Determine the (x, y) coordinate at the center of the cell enclosing the given text.  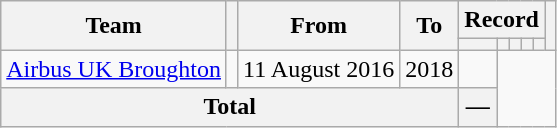
11 August 2016 (319, 69)
2018 (430, 69)
To (430, 26)
Total (230, 107)
Airbus UK Broughton (114, 69)
From (319, 26)
— (478, 107)
Record (502, 20)
Team (114, 26)
